From the cell containing the given text, extract its center point as [x, y] coordinate. 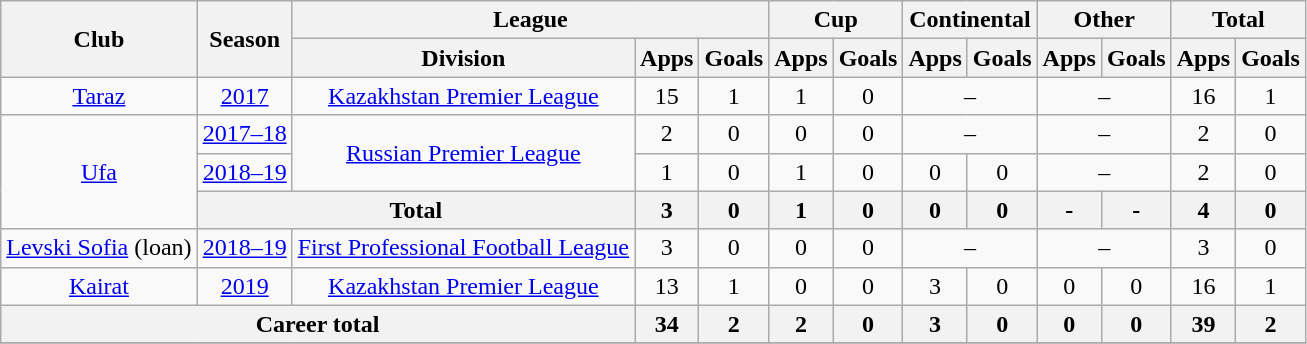
Career total [318, 324]
Cup [836, 20]
13 [667, 286]
2017 [244, 96]
4 [1203, 210]
Russian Premier League [463, 153]
League [530, 20]
Other [1104, 20]
First Professional Football League [463, 248]
39 [1203, 324]
2017–18 [244, 134]
2019 [244, 286]
Levski Sofia (loan) [99, 248]
Season [244, 39]
15 [667, 96]
Division [463, 58]
34 [667, 324]
Taraz [99, 96]
Continental [970, 20]
Club [99, 39]
Kairat [99, 286]
Ufa [99, 172]
